Return [X, Y] of the center of cell containing provided text 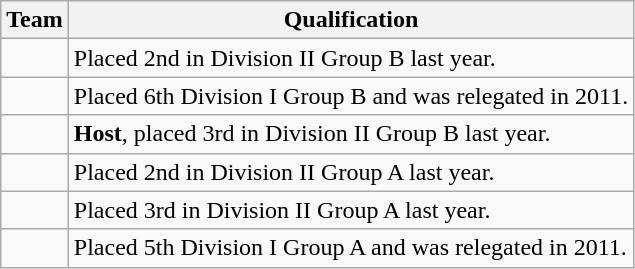
Qualification [350, 20]
Placed 3rd in Division II Group A last year. [350, 210]
Placed 6th Division I Group B and was relegated in 2011. [350, 96]
Host, placed 3rd in Division II Group B last year. [350, 134]
Team [35, 20]
Placed 2nd in Division II Group A last year. [350, 172]
Placed 5th Division I Group A and was relegated in 2011. [350, 248]
Placed 2nd in Division II Group B last year. [350, 58]
